Capture the cell that displays the provided text and extract its (X, Y) central coordinate. 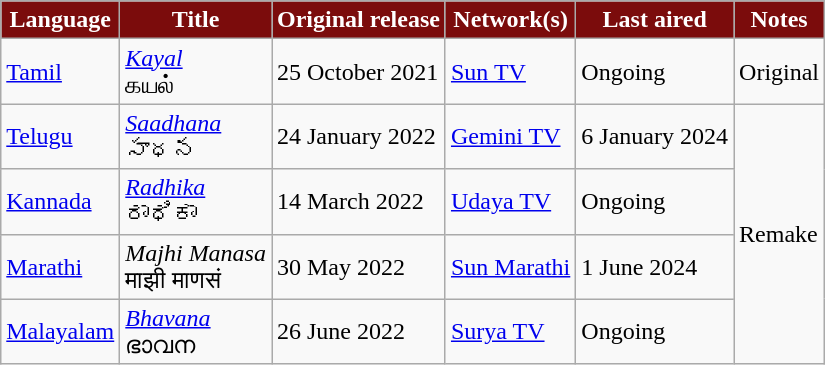
Original release (359, 20)
Original (780, 72)
6 January 2024 (655, 136)
Sun Marathi (510, 266)
Malayalam (60, 332)
Marathi (60, 266)
Notes (780, 20)
Bhavana ഭാവന (196, 332)
Kayal கயல் (196, 72)
Gemini TV (510, 136)
Network(s) (510, 20)
Udaya TV (510, 202)
Title (196, 20)
25 October 2021 (359, 72)
Remake (780, 234)
Sun TV (510, 72)
Majhi Manasa माझी माणसं (196, 266)
Tamil (60, 72)
Telugu (60, 136)
26 June 2022 (359, 332)
24 January 2022 (359, 136)
Saadhana సాధన (196, 136)
Radhika ರಾಧಿಕಾ (196, 202)
30 May 2022 (359, 266)
14 March 2022 (359, 202)
Language (60, 20)
Last aired (655, 20)
Kannada (60, 202)
Surya TV (510, 332)
1 June 2024 (655, 266)
